Determine the [X, Y] coordinate at the center of the cell enclosing the given text.  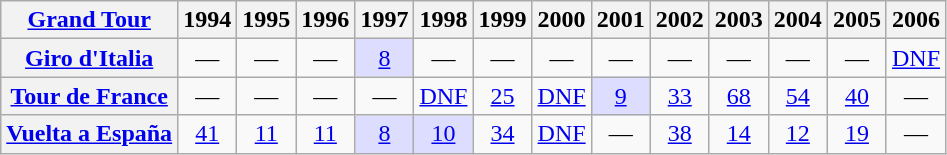
25 [502, 96]
Giro d'Italia [90, 58]
2004 [798, 20]
2001 [620, 20]
2002 [680, 20]
33 [680, 96]
38 [680, 134]
40 [856, 96]
2006 [916, 20]
14 [738, 134]
Vuelta a España [90, 134]
1997 [384, 20]
68 [738, 96]
2000 [562, 20]
1999 [502, 20]
54 [798, 96]
19 [856, 134]
41 [208, 134]
10 [444, 134]
1995 [266, 20]
12 [798, 134]
1996 [326, 20]
2003 [738, 20]
Tour de France [90, 96]
2005 [856, 20]
Grand Tour [90, 20]
9 [620, 96]
1998 [444, 20]
34 [502, 134]
1994 [208, 20]
